Return [X, Y] of the center of cell containing provided text 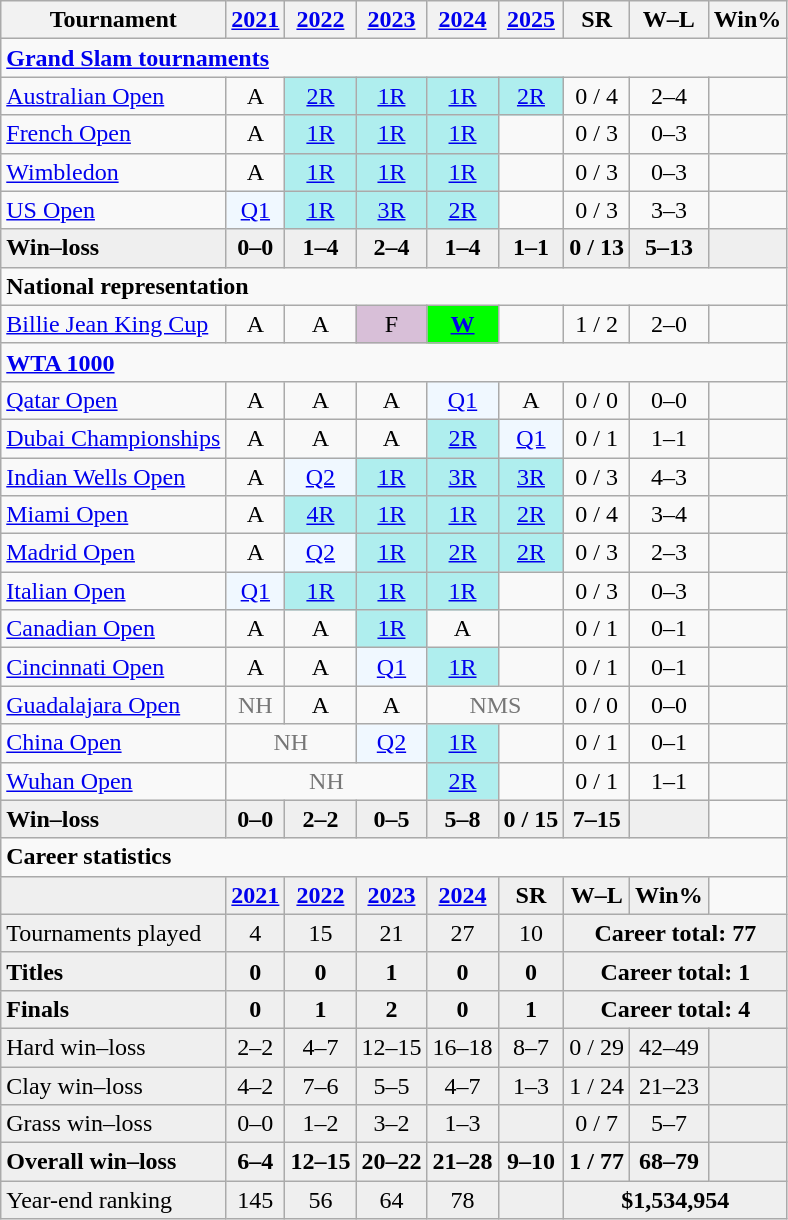
Canadian Open [114, 629]
0 / 7 [597, 1124]
Hard win–loss [114, 1047]
Titles [114, 971]
21–23 [670, 1085]
2 [392, 1009]
0 / 15 [531, 819]
1 / 77 [597, 1162]
78 [462, 1200]
8–7 [531, 1047]
4R [320, 515]
Career total: 77 [676, 933]
US Open [114, 210]
6–4 [256, 1162]
21 [392, 933]
0–5 [392, 819]
Tournaments played [114, 933]
16–18 [462, 1047]
27 [462, 933]
7–15 [597, 819]
15 [320, 933]
5–5 [392, 1085]
Finals [114, 1009]
Career total: 4 [676, 1009]
Tournament [114, 20]
5–13 [670, 248]
French Open [114, 134]
NMS [496, 705]
Clay win–loss [114, 1085]
Billie Jean King Cup [114, 324]
Wuhan Open [114, 781]
145 [256, 1200]
Miami Open [114, 515]
5–8 [462, 819]
3–3 [670, 210]
Career statistics [394, 857]
9–10 [531, 1162]
10 [531, 933]
0 / 29 [597, 1047]
4–2 [256, 1085]
Italian Open [114, 591]
3–2 [392, 1124]
42–49 [670, 1047]
Madrid Open [114, 553]
2–3 [670, 553]
5–7 [670, 1124]
WTA 1000 [394, 362]
W [462, 324]
1 / 2 [597, 324]
Guadalajara Open [114, 705]
56 [320, 1200]
Grand Slam tournaments [394, 58]
20–22 [392, 1162]
3–4 [670, 515]
China Open [114, 743]
2025 [531, 20]
Dubai Championships [114, 438]
Grass win–loss [114, 1124]
Qatar Open [114, 400]
1 / 24 [597, 1085]
Australian Open [114, 96]
7–6 [320, 1085]
Wimbledon [114, 172]
1–2 [320, 1124]
Career total: 1 [676, 971]
2–0 [670, 324]
4 [256, 933]
Cincinnati Open [114, 667]
68–79 [670, 1162]
National representation [394, 286]
0 / 13 [597, 248]
Indian Wells Open [114, 477]
4–3 [670, 477]
21–28 [462, 1162]
Overall win–loss [114, 1162]
$1,534,954 [676, 1200]
64 [392, 1200]
F [392, 324]
Year-end ranking [114, 1200]
